Provide the (x, y) coordinate of the cell's center where the given text is located.  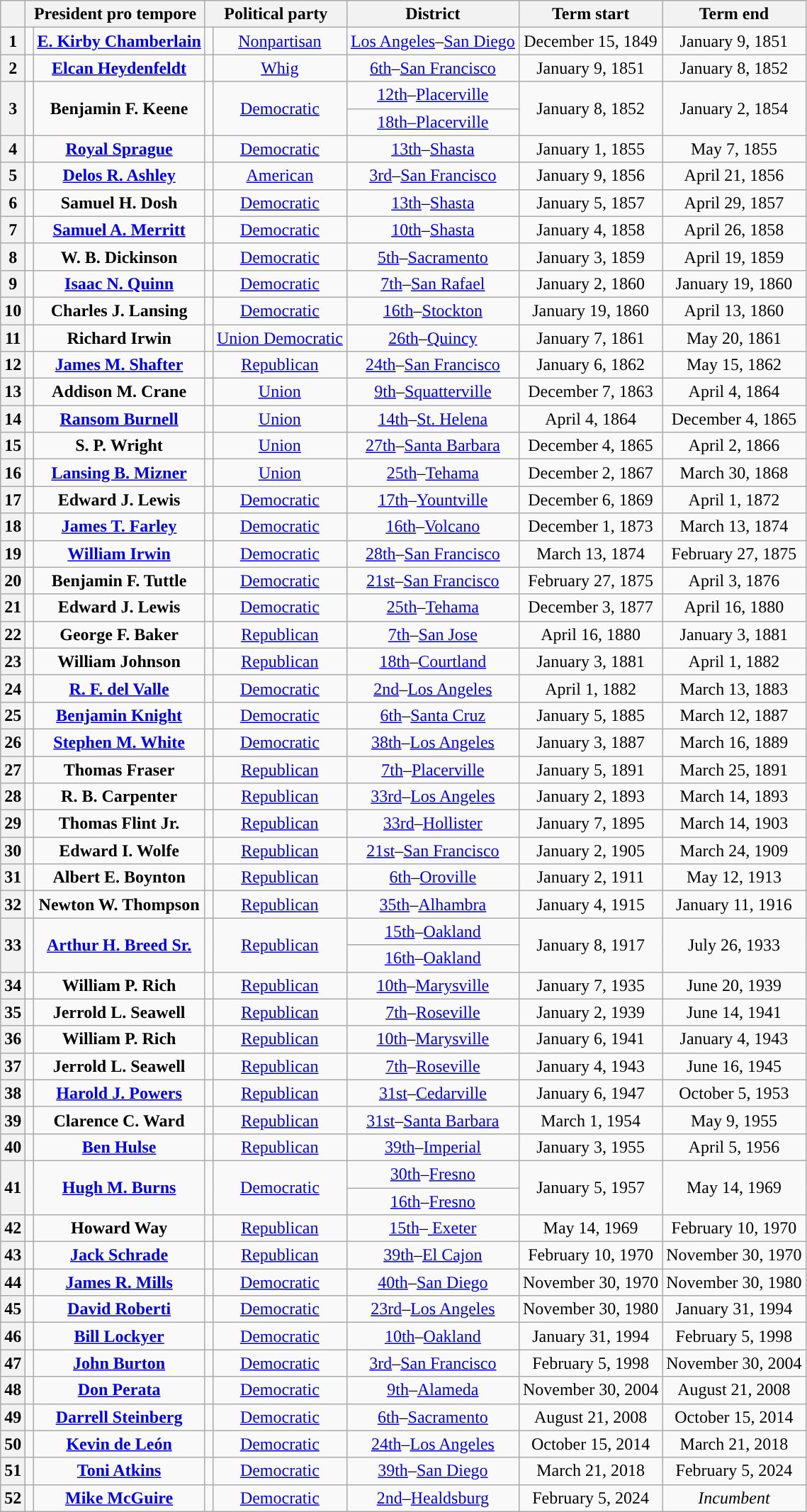
6th–San Francisco (432, 68)
S. P. Wright (119, 446)
48 (13, 1390)
7th–San Rafael (432, 284)
17th–Yountville (432, 500)
14 (13, 419)
Whig (279, 68)
May 12, 1913 (734, 878)
James R. Mills (119, 1282)
10th–Oakland (432, 1336)
April 2, 1866 (734, 446)
March 12, 1887 (734, 715)
Lansing B. Mizner (119, 473)
35 (13, 1012)
33rd–Hollister (432, 824)
December 1, 1873 (590, 527)
13 (13, 392)
William Irwin (119, 554)
January 7, 1861 (590, 338)
40 (13, 1147)
21 (13, 607)
Stephen M. White (119, 742)
James T. Farley (119, 527)
34 (13, 985)
43 (13, 1255)
May 15, 1862 (734, 365)
Kevin de León (119, 1444)
19 (13, 554)
Newton W. Thompson (119, 905)
30th–Fresno (432, 1174)
38 (13, 1093)
Delos R. Ashley (119, 176)
July 26, 1933 (734, 945)
American (279, 176)
28th–San Francisco (432, 554)
16th–Fresno (432, 1202)
January 6, 1941 (590, 1039)
May 7, 1855 (734, 149)
Samuel A. Merritt (119, 230)
20 (13, 581)
January 8, 1917 (590, 945)
Isaac N. Quinn (119, 284)
January 2, 1860 (590, 284)
Thomas Fraser (119, 769)
Don Perata (119, 1390)
Darrell Steinberg (119, 1417)
Royal Sprague (119, 149)
January 7, 1895 (590, 824)
7th–Placerville (432, 769)
June 14, 1941 (734, 1012)
45 (13, 1309)
51 (13, 1471)
44 (13, 1282)
May 20, 1861 (734, 338)
Incumbent (734, 1498)
George F. Baker (119, 634)
Toni Atkins (119, 1471)
Clarence C. Ward (119, 1120)
50 (13, 1444)
December 15, 1849 (590, 41)
January 6, 1947 (590, 1093)
26 (13, 742)
District (432, 14)
31st–Santa Barbara (432, 1120)
Harold J. Powers (119, 1093)
January 1, 1855 (590, 149)
Elcan Heydenfeldt (119, 68)
January 2, 1854 (734, 108)
10th–Shasta (432, 230)
January 2, 1893 (590, 797)
31st–Cedarville (432, 1093)
32 (13, 905)
6th–Sacramento (432, 1417)
38th–Los Angeles (432, 742)
9 (13, 284)
Jack Schrade (119, 1255)
9th–Alameda (432, 1390)
9th–Squatterville (432, 392)
April 5, 1956 (734, 1147)
Howard Way (119, 1228)
Benjamin F. Tuttle (119, 581)
Hugh M. Burns (119, 1187)
Addison M. Crane (119, 392)
Albert E. Boynton (119, 878)
39th–San Diego (432, 1471)
January 3, 1955 (590, 1147)
January 9, 1856 (590, 176)
January 3, 1887 (590, 742)
4 (13, 149)
6 (13, 203)
36 (13, 1039)
5 (13, 176)
January 5, 1885 (590, 715)
January 2, 1905 (590, 851)
23 (13, 661)
President pro tempore (115, 14)
7 (13, 230)
January 5, 1857 (590, 203)
March 13, 1883 (734, 688)
January 4, 1858 (590, 230)
James M. Shafter (119, 365)
Union Democratic (279, 338)
January 7, 1935 (590, 985)
Edward I. Wolfe (119, 851)
39th–Imperial (432, 1147)
23rd–Los Angeles (432, 1309)
Mike McGuire (119, 1498)
16th–Volcano (432, 527)
14th–St. Helena (432, 419)
W. B. Dickinson (119, 257)
January 6, 1862 (590, 365)
Arthur H. Breed Sr. (119, 945)
16 (13, 473)
December 7, 1863 (590, 392)
47 (13, 1363)
3 (13, 108)
18th–Placerville (432, 122)
33 (13, 945)
January 5, 1891 (590, 769)
46 (13, 1336)
29 (13, 824)
2nd–Los Angeles (432, 688)
April 3, 1876 (734, 581)
Term start (590, 14)
2 (13, 68)
Richard Irwin (119, 338)
Bill Lockyer (119, 1336)
5th–Sacramento (432, 257)
39th–El Cajon (432, 1255)
March 25, 1891 (734, 769)
37 (13, 1066)
18th–Courtland (432, 661)
6th–Santa Cruz (432, 715)
Political party (276, 14)
12th–Placerville (432, 95)
April 19, 1859 (734, 257)
December 2, 1867 (590, 473)
Benjamin F. Keene (119, 108)
March 14, 1893 (734, 797)
March 14, 1903 (734, 824)
28 (13, 797)
December 3, 1877 (590, 607)
40th–San Diego (432, 1282)
January 2, 1911 (590, 878)
25 (13, 715)
1 (13, 41)
52 (13, 1498)
March 24, 1909 (734, 851)
April 26, 1858 (734, 230)
24th–San Francisco (432, 365)
January 3, 1859 (590, 257)
March 16, 1889 (734, 742)
David Roberti (119, 1309)
Ben Hulse (119, 1147)
8 (13, 257)
11 (13, 338)
April 13, 1860 (734, 310)
16th–Oakland (432, 958)
30 (13, 851)
December 6, 1869 (590, 500)
15th– Exeter (432, 1228)
12 (13, 365)
John Burton (119, 1363)
R. F. del Valle (119, 688)
15th–Oakland (432, 931)
33rd–Los Angeles (432, 797)
March 30, 1868 (734, 473)
22 (13, 634)
49 (13, 1417)
24 (13, 688)
16th–Stockton (432, 310)
April 1, 1872 (734, 500)
Term end (734, 14)
January 11, 1916 (734, 905)
Los Angeles–San Diego (432, 41)
Benjamin Knight (119, 715)
Nonpartisan (279, 41)
April 21, 1856 (734, 176)
Samuel H. Dosh (119, 203)
10 (13, 310)
39 (13, 1120)
Ransom Burnell (119, 419)
6th–Oroville (432, 878)
15 (13, 446)
17 (13, 500)
May 9, 1955 (734, 1120)
October 5, 1953 (734, 1093)
26th–Quincy (432, 338)
Charles J. Lansing (119, 310)
January 5, 1957 (590, 1187)
Thomas Flint Jr. (119, 824)
R. B. Carpenter (119, 797)
42 (13, 1228)
27 (13, 769)
William Johnson (119, 661)
April 29, 1857 (734, 203)
18 (13, 527)
7th–San Jose (432, 634)
E. Kirby Chamberlain (119, 41)
January 2, 1939 (590, 1012)
27th–Santa Barbara (432, 446)
2nd–Healdsburg (432, 1498)
24th–Los Angeles (432, 1444)
June 20, 1939 (734, 985)
41 (13, 1187)
35th–Alhambra (432, 905)
March 1, 1954 (590, 1120)
June 16, 1945 (734, 1066)
January 4, 1915 (590, 905)
31 (13, 878)
